Locate the cell with the specified text and output its [X, Y] center coordinate. 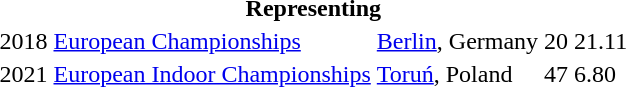
European Championships [212, 41]
20 [556, 41]
Berlin, Germany [457, 41]
